Extract the (X, Y) coordinate from the center of the cell holding the provided text.  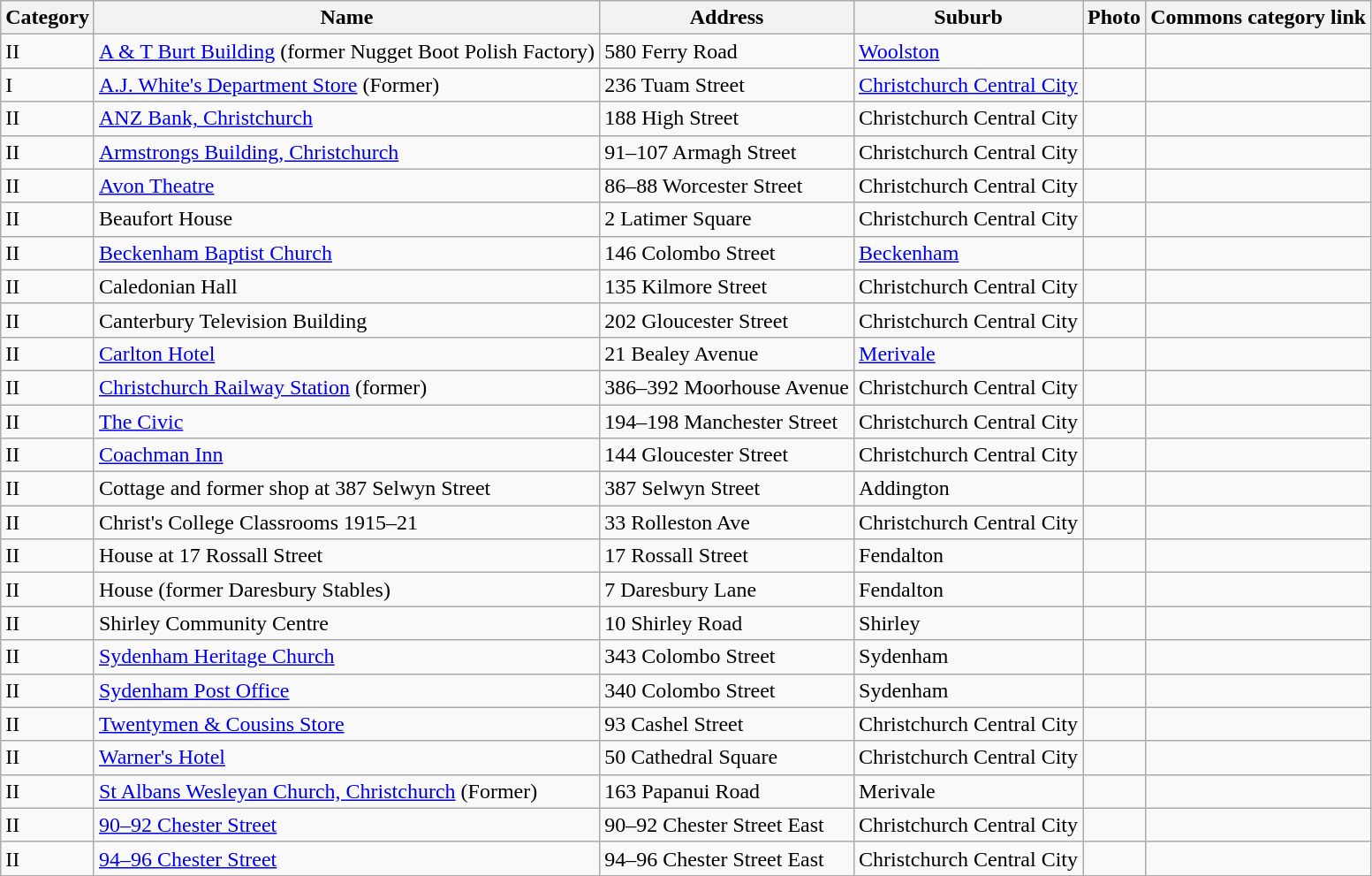
Cottage and former shop at 387 Selwyn Street (346, 489)
Beaufort House (346, 219)
Beckenham (968, 253)
St Albans Wesleyan Church, Christchurch (Former) (346, 791)
21 Bealey Avenue (727, 354)
94–96 Chester Street (346, 858)
387 Selwyn Street (727, 489)
Addington (968, 489)
93 Cashel Street (727, 724)
Christ's College Classrooms 1915–21 (346, 522)
Avon Theatre (346, 186)
Christchurch Railway Station (former) (346, 387)
The Civic (346, 422)
Category (48, 18)
Canterbury Television Building (346, 320)
86–88 Worcester Street (727, 186)
Shirley (968, 623)
50 Cathedral Square (727, 758)
Sydenham Heritage Church (346, 657)
91–107 Armagh Street (727, 152)
Shirley Community Centre (346, 623)
A & T Burt Building (former Nugget Boot Polish Factory) (346, 51)
194–198 Manchester Street (727, 422)
Armstrongs Building, Christchurch (346, 152)
33 Rolleston Ave (727, 522)
188 High Street (727, 118)
Warner's Hotel (346, 758)
146 Colombo Street (727, 253)
Address (727, 18)
ANZ Bank, Christchurch (346, 118)
Coachman Inn (346, 455)
202 Gloucester Street (727, 320)
Woolston (968, 51)
90–92 Chester Street (346, 825)
Suburb (968, 18)
Name (346, 18)
135 Kilmore Street (727, 286)
Photo (1115, 18)
2 Latimer Square (727, 219)
386–392 Moorhouse Avenue (727, 387)
I (48, 85)
7 Daresbury Lane (727, 590)
House at 17 Rossall Street (346, 556)
Carlton Hotel (346, 354)
94–96 Chester Street East (727, 858)
Caledonian Hall (346, 286)
Commons category link (1258, 18)
A.J. White's Department Store (Former) (346, 85)
10 Shirley Road (727, 623)
17 Rossall Street (727, 556)
Twentymen & Cousins Store (346, 724)
340 Colombo Street (727, 690)
Beckenham Baptist Church (346, 253)
Sydenham Post Office (346, 690)
House (former Daresbury Stables) (346, 590)
580 Ferry Road (727, 51)
90–92 Chester Street East (727, 825)
236 Tuam Street (727, 85)
163 Papanui Road (727, 791)
343 Colombo Street (727, 657)
144 Gloucester Street (727, 455)
